Locate the cell with the specified text and output its (X, Y) center coordinate. 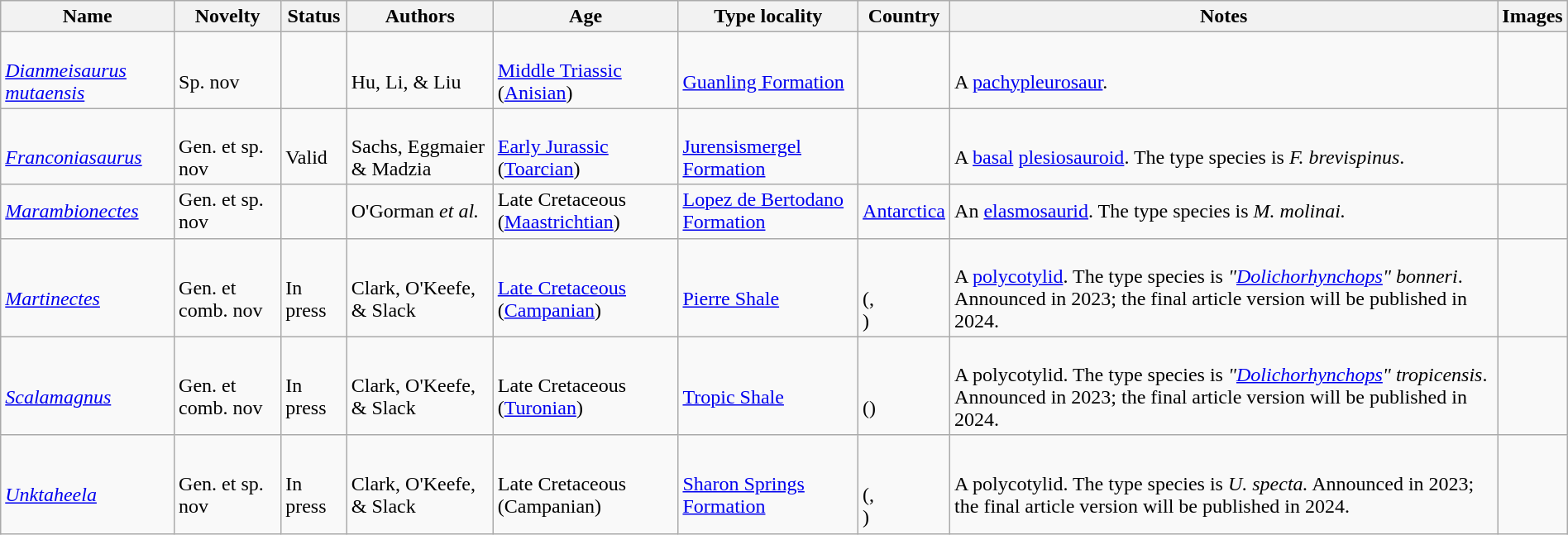
Hu, Li, & Liu (420, 70)
Novelty (228, 17)
Unktaheela (88, 485)
An elasmosaurid. The type species is M. molinai. (1224, 212)
Authors (420, 17)
Sharon Springs Formation (768, 485)
Valid (314, 146)
Late Cretaceous (Turonian) (586, 385)
Marambionectes (88, 212)
A pachypleurosaur. (1224, 70)
A polycotylid. The type species is "Dolichorhynchops" bonneri. Announced in 2023; the final article version will be published in 2024. (1224, 288)
Early Jurassic (Toarcian) (586, 146)
A polycotylid. The type species is "Dolichorhynchops" tropicensis. Announced in 2023; the final article version will be published in 2024. (1224, 385)
O'Gorman et al. (420, 212)
A basal plesiosauroid. The type species is F. brevispinus. (1224, 146)
Name (88, 17)
Pierre Shale (768, 288)
Martinectes (88, 288)
Lopez de Bertodano Formation (768, 212)
Sachs, Eggmaier & Madzia (420, 146)
Tropic Shale (768, 385)
Franconiasaurus (88, 146)
() (905, 385)
Notes (1224, 17)
Dianmeisaurus mutaensis (88, 70)
Late Cretaceous (Maastrichtian) (586, 212)
Jurensismergel Formation (768, 146)
Age (586, 17)
Type locality (768, 17)
A polycotylid. The type species is U. specta. Announced in 2023; the final article version will be published in 2024. (1224, 485)
Guanling Formation (768, 70)
Middle Triassic (Anisian) (586, 70)
Sp. nov (228, 70)
Status (314, 17)
Scalamagnus (88, 385)
Antarctica (905, 212)
Country (905, 17)
Images (1532, 17)
